From the cell containing the given text, extract its center point as (X, Y) coordinate. 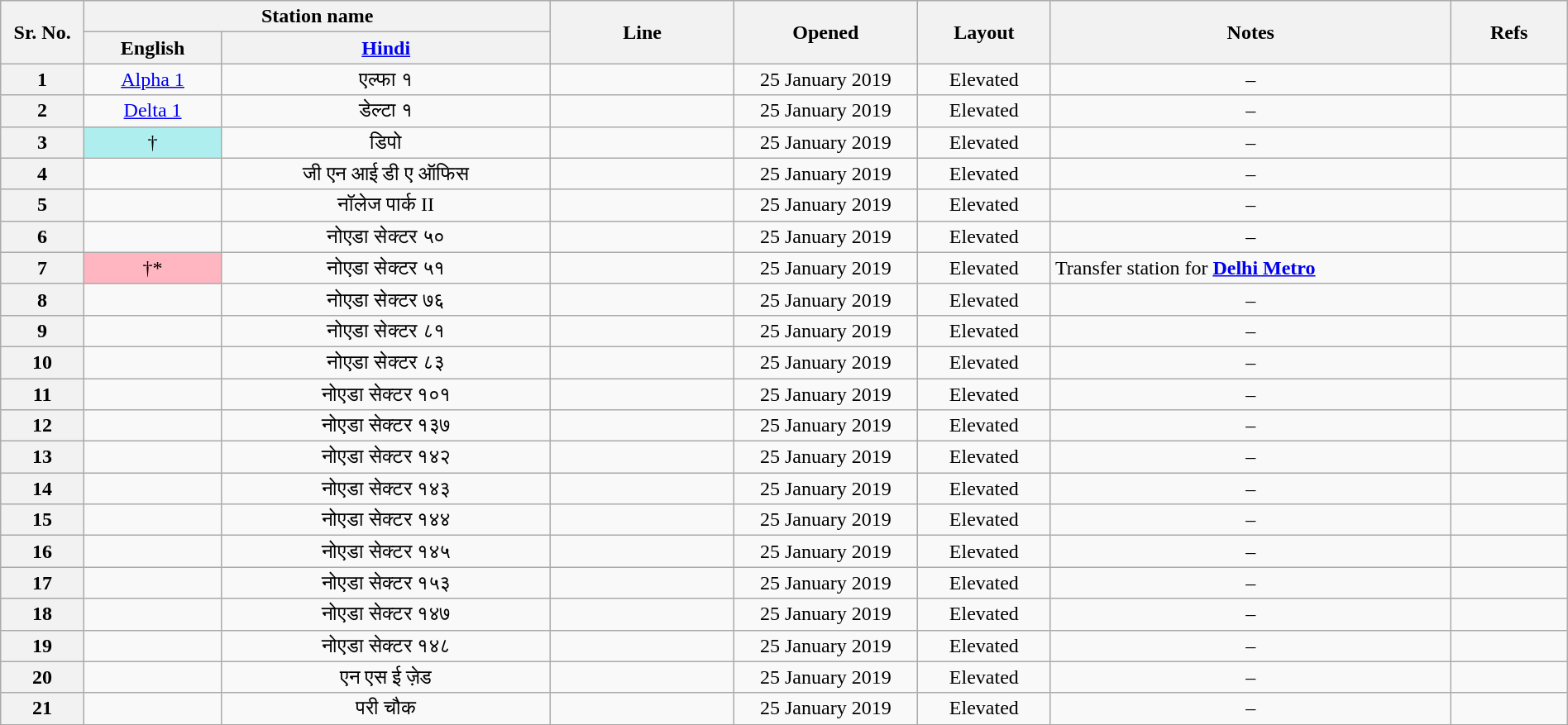
20 (43, 677)
Line (643, 32)
2 (43, 111)
Hindi (386, 48)
4 (43, 174)
16 (43, 551)
एन एस ई ज़ेड (386, 677)
नोएडा सेक्टर ८१ (386, 331)
नोएडा सेक्टर १४५ (386, 551)
Delta 1 (153, 111)
Notes (1250, 32)
3 (43, 142)
21 (43, 708)
6 (43, 236)
9 (43, 331)
नोएडा सेक्टर ५१ (386, 268)
7 (43, 268)
13 (43, 457)
Layout (984, 32)
12 (43, 426)
11 (43, 394)
नोएडा सेक्टर १५३ (386, 583)
नोएडा सेक्टर ५० (386, 236)
नोएडा सेक्टर १४२ (386, 457)
नॉलेज पार्क II (386, 205)
नोएडा सेक्टर १४३ (386, 489)
डेल्टा १ (386, 111)
Opened (826, 32)
नोएडा सेक्टर १४४ (386, 520)
14 (43, 489)
एल्फा १ (386, 79)
18 (43, 614)
जी एन आई डी ए ऑफिस (386, 174)
Station name (318, 17)
Transfer station for Delhi Metro (1250, 268)
8 (43, 299)
17 (43, 583)
English (153, 48)
10 (43, 362)
Sr. No. (43, 32)
Alpha 1 (153, 79)
5 (43, 205)
†* (153, 268)
Refs (1508, 32)
डिपो (386, 142)
नोएडा सेक्टर १४७ (386, 614)
19 (43, 646)
नोएडा सेक्टर ८३ (386, 362)
परी चौक (386, 708)
नोएडा सेक्टर १३७ (386, 426)
नोएडा सेक्टर ७६ (386, 299)
नोएडा सेक्टर १४८ (386, 646)
नोएडा सेक्टर १०१ (386, 394)
† (153, 142)
15 (43, 520)
1 (43, 79)
